Identify which cell holds the provided text, then report its [x, y] central coordinate. 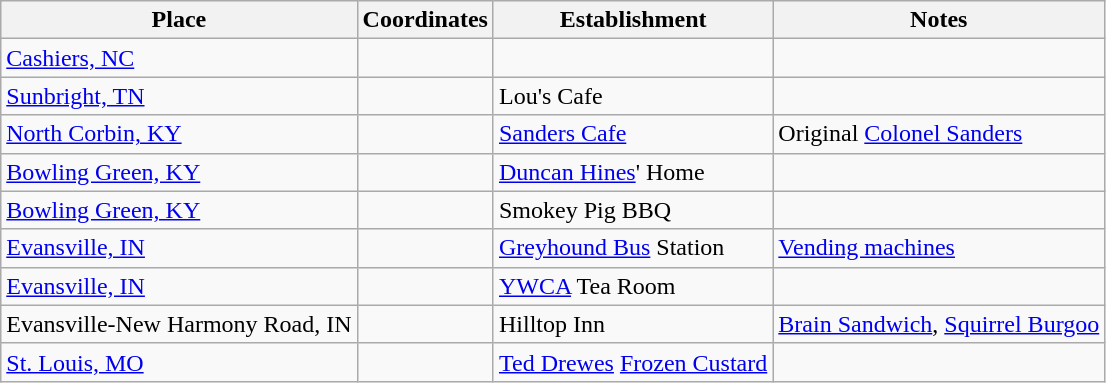
Lou's Cafe [632, 96]
Brain Sandwich, Squirrel Burgoo [939, 324]
Hilltop Inn [632, 324]
Ted Drewes Frozen Custard [632, 362]
Place [179, 20]
Cashiers, NC [179, 58]
Original Colonel Sanders [939, 134]
Notes [939, 20]
Smokey Pig BBQ [632, 210]
St. Louis, MO [179, 362]
Sunbright, TN [179, 96]
YWCA Tea Room [632, 286]
Vending machines [939, 248]
Establishment [632, 20]
Evansville-New Harmony Road, IN [179, 324]
Sanders Cafe [632, 134]
North Corbin, KY [179, 134]
Duncan Hines' Home [632, 172]
Greyhound Bus Station [632, 248]
Coordinates [425, 20]
